Find where the given text appears and provide that cell's center as [x, y] coordinate. 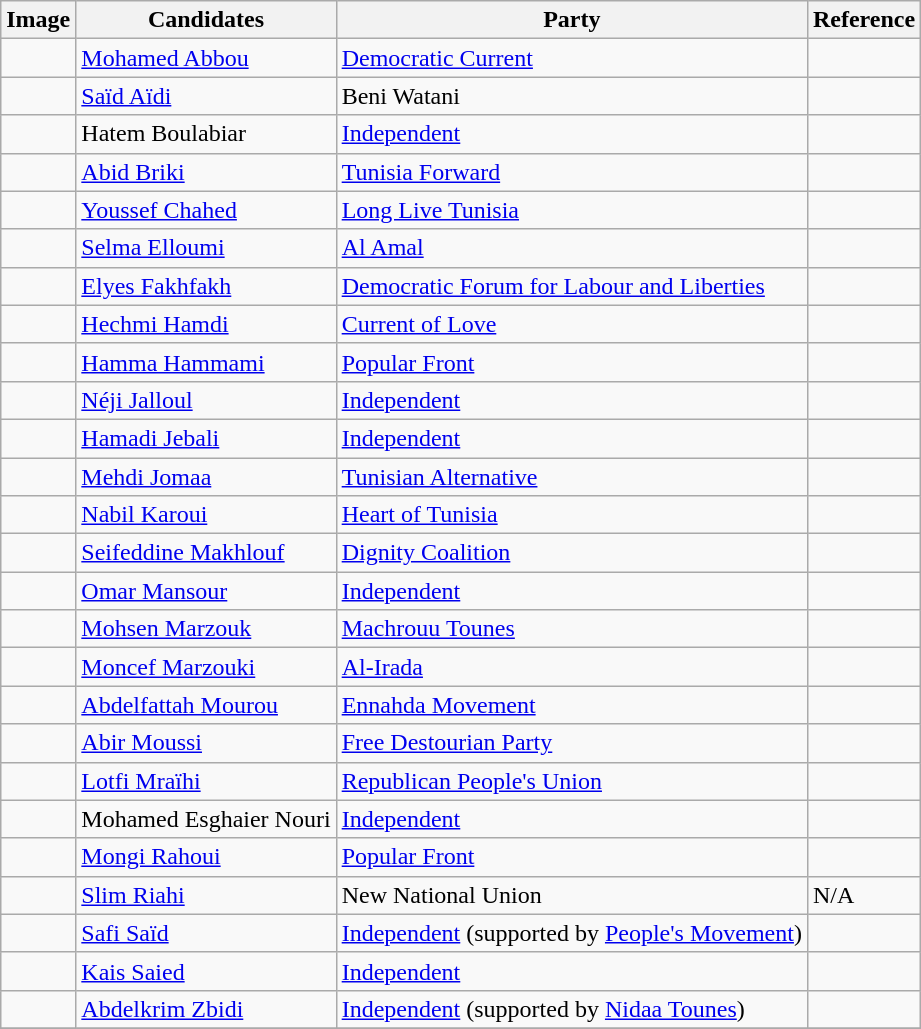
Democratic Current [572, 58]
Candidates [206, 20]
Party [572, 20]
Saïd Aïdi [206, 96]
Abid Briki [206, 172]
Hatem Boulabiar [206, 134]
Mehdi Jomaa [206, 477]
Reference [864, 20]
Image [38, 20]
Hechmi Hamdi [206, 324]
Moncef Marzouki [206, 667]
Machrouu Tounes [572, 629]
Hamma Hammami [206, 362]
Mohamed Abbou [206, 58]
Abir Moussi [206, 743]
Republican People's Union [572, 781]
Current of Love [572, 324]
Nabil Karoui [206, 515]
Elyes Fakhfakh [206, 286]
Selma Elloumi [206, 248]
Heart of Tunisia [572, 515]
Independent (supported by People's Movement) [572, 933]
Hamadi Jebali [206, 438]
Al-Irada [572, 667]
Ennahda Movement [572, 705]
Abdelfattah Mourou [206, 705]
Néji Jalloul [206, 400]
Long Live Tunisia [572, 210]
Tunisian Alternative [572, 477]
Mongi Rahoui [206, 857]
Omar Mansour [206, 591]
Independent (supported by Nidaa Tounes) [572, 1009]
Mohamed Esghaier Nouri [206, 819]
Dignity Coalition [572, 553]
New National Union [572, 895]
Mohsen Marzouk [206, 629]
N/A [864, 895]
Democratic Forum for Labour and Liberties [572, 286]
Lotfi Mraïhi [206, 781]
Al Amal [572, 248]
Abdelkrim Zbidi [206, 1009]
Tunisia Forward [572, 172]
Slim Riahi [206, 895]
Youssef Chahed [206, 210]
Seifeddine Makhlouf [206, 553]
Beni Watani [572, 96]
Free Destourian Party [572, 743]
Safi Saïd [206, 933]
Kais Saied [206, 971]
